From the cell containing the given text, extract its center point as [X, Y] coordinate. 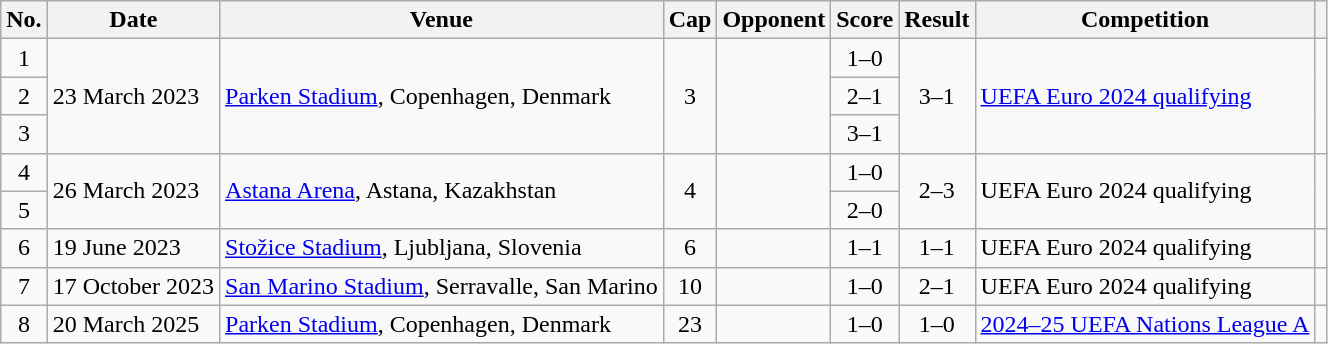
19 June 2023 [133, 248]
2 [24, 96]
Score [865, 20]
8 [24, 324]
Opponent [774, 20]
23 March 2023 [133, 96]
No. [24, 20]
26 March 2023 [133, 191]
1 [24, 58]
20 March 2025 [133, 324]
10 [690, 286]
Venue [442, 20]
2–3 [937, 191]
23 [690, 324]
San Marino Stadium, Serravalle, San Marino [442, 286]
Cap [690, 20]
2024–25 UEFA Nations League A [1145, 324]
5 [24, 210]
7 [24, 286]
Stožice Stadium, Ljubljana, Slovenia [442, 248]
17 October 2023 [133, 286]
2–0 [865, 210]
Competition [1145, 20]
Result [937, 20]
Astana Arena, Astana, Kazakhstan [442, 191]
Date [133, 20]
